Scan for the cell matching the given text and deliver its (X, Y) coordinate at center. 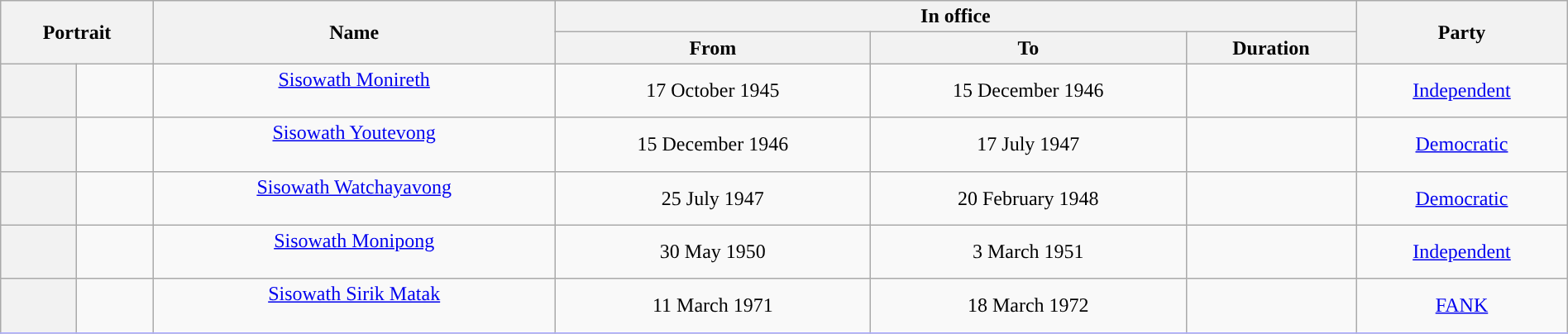
Portrait (77, 32)
Sisowath Sirik Matak (354, 306)
To (1029, 48)
FANK (1462, 306)
Name (354, 32)
Sisowath Watchayavong (354, 198)
25 July 1947 (713, 198)
17 July 1947 (1029, 144)
11 March 1971 (713, 306)
20 February 1948 (1029, 198)
In office (956, 17)
17 October 1945 (713, 91)
Duration (1271, 48)
From (713, 48)
Sisowath Youtevong (354, 144)
Sisowath Monipong (354, 251)
Party (1462, 32)
3 March 1951 (1029, 251)
18 March 1972 (1029, 306)
30 May 1950 (713, 251)
Sisowath Monireth (354, 91)
